Return the [X, Y] coordinate for the center point of the cell that contains the specified text.  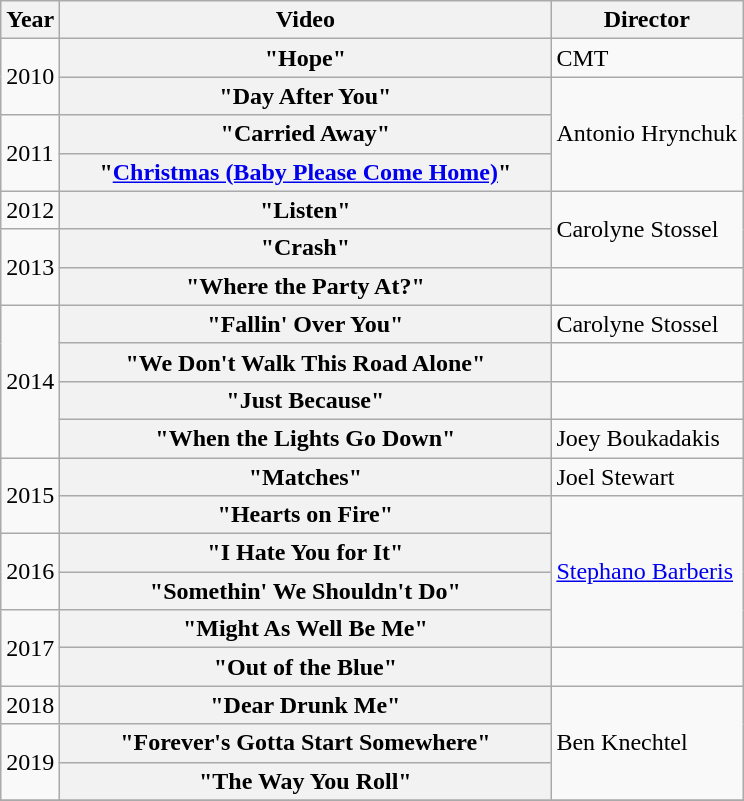
Stephano Barberis [647, 572]
"We Don't Walk This Road Alone" [306, 362]
"Forever's Gotta Start Somewhere" [306, 743]
2012 [30, 210]
2010 [30, 77]
"Hope" [306, 58]
"Christmas (Baby Please Come Home)" [306, 172]
"The Way You Roll" [306, 781]
"Where the Party At?" [306, 286]
"Might As Well Be Me" [306, 629]
"Somethin' We Shouldn't Do" [306, 591]
2016 [30, 572]
2014 [30, 381]
2013 [30, 267]
"Dear Drunk Me" [306, 705]
Antonio Hrynchuk [647, 134]
Video [306, 20]
"Listen" [306, 210]
"I Hate You for It" [306, 553]
Joey Boukadakis [647, 438]
Ben Knechtel [647, 743]
2017 [30, 648]
"Just Because" [306, 400]
"Fallin' Over You" [306, 324]
"When the Lights Go Down" [306, 438]
"Hearts on Fire" [306, 515]
"Matches" [306, 477]
"Carried Away" [306, 134]
2018 [30, 705]
CMT [647, 58]
"Out of the Blue" [306, 667]
Joel Stewart [647, 477]
Year [30, 20]
2011 [30, 153]
2015 [30, 496]
2019 [30, 762]
"Day After You" [306, 96]
"Crash" [306, 248]
Director [647, 20]
